Provide the (X, Y) coordinate of the cell's center where the given text is located.  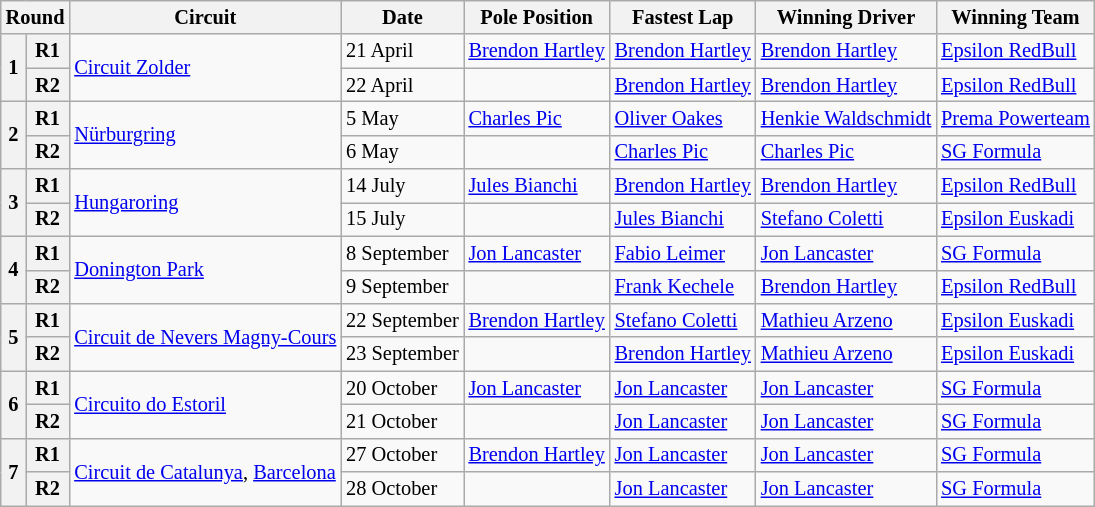
Circuit de Catalunya, Barcelona (205, 472)
22 September (402, 320)
Prema Powerteam (1016, 118)
Circuit de Nevers Magny-Cours (205, 336)
Pole Position (537, 17)
Donington Park (205, 270)
Winning Team (1016, 17)
22 April (402, 85)
Winning Driver (846, 17)
15 July (402, 219)
3 (14, 202)
21 October (402, 421)
14 July (402, 186)
2 (14, 134)
Circuit Zolder (205, 68)
9 September (402, 287)
28 October (402, 489)
23 September (402, 354)
Round (36, 17)
Nürburgring (205, 134)
Circuit (205, 17)
Circuito do Estoril (205, 404)
6 (14, 404)
21 April (402, 51)
1 (14, 68)
4 (14, 270)
5 (14, 336)
7 (14, 472)
Henkie Waldschmidt (846, 118)
6 May (402, 152)
Hungaroring (205, 202)
Frank Kechele (683, 287)
Fastest Lap (683, 17)
Oliver Oakes (683, 118)
8 September (402, 253)
5 May (402, 118)
27 October (402, 455)
Date (402, 17)
20 October (402, 388)
Fabio Leimer (683, 253)
